Find where the given text appears and provide that cell's center as [X, Y] coordinate. 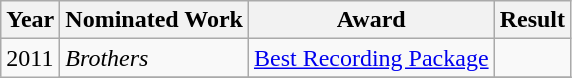
Year [30, 20]
Award [371, 20]
2011 [30, 58]
Best Recording Package [371, 58]
Brothers [154, 58]
Nominated Work [154, 20]
Result [532, 20]
